Identify which cell holds the provided text, then report its [X, Y] central coordinate. 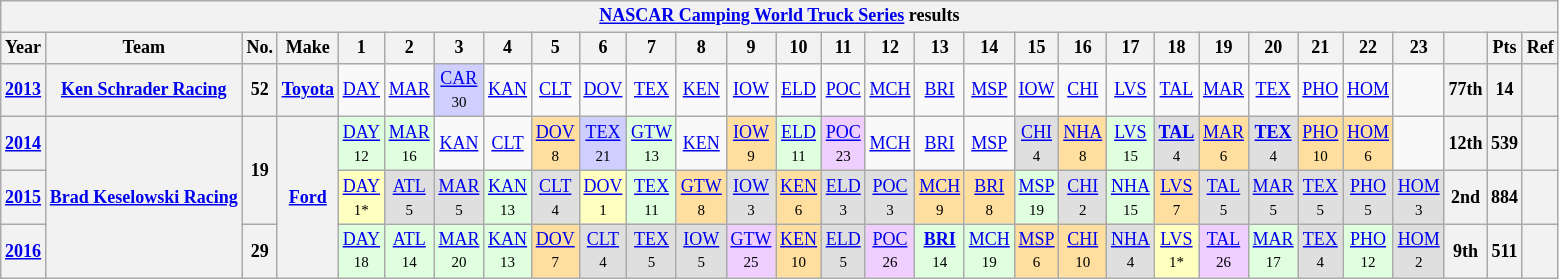
IOW5 [701, 251]
17 [1131, 48]
CHI [1083, 90]
DOV [603, 90]
PHO [1320, 90]
Pts [1505, 48]
TEX11 [652, 197]
ATL14 [409, 251]
NASCAR Camping World Truck Series results [780, 16]
Ken Schrader Racing [144, 90]
16 [1083, 48]
10 [799, 48]
8 [701, 48]
POC3 [890, 197]
12 [890, 48]
ELD [799, 90]
DAY [361, 90]
884 [1505, 197]
511 [1505, 251]
4 [508, 48]
MSP6 [1036, 251]
TAL26 [1224, 251]
ATL5 [409, 197]
KEN10 [799, 251]
HOM3 [1418, 197]
TAL4 [1176, 144]
2016 [24, 251]
5 [555, 48]
MAR20 [459, 251]
20 [1273, 48]
13 [940, 48]
Ref [1540, 48]
TEX21 [603, 144]
18 [1176, 48]
2014 [24, 144]
LVS7 [1176, 197]
LVS [1131, 90]
BRI8 [989, 197]
Team [144, 48]
KEN6 [799, 197]
NHA4 [1131, 251]
PHO12 [1368, 251]
2015 [24, 197]
GTW13 [652, 144]
2013 [24, 90]
6 [603, 48]
MAR16 [409, 144]
POC23 [843, 144]
MSP19 [1036, 197]
DAY18 [361, 251]
HOM [1368, 90]
NHA8 [1083, 144]
IOW3 [751, 197]
15 [1036, 48]
Make [308, 48]
77th [1466, 90]
CHI2 [1083, 197]
POC26 [890, 251]
3 [459, 48]
Year [24, 48]
HOM2 [1418, 251]
1 [361, 48]
POC [843, 90]
IOW9 [751, 144]
PHO5 [1368, 197]
DOV8 [555, 144]
MAR6 [1224, 144]
CAR30 [459, 90]
GTW8 [701, 197]
52 [260, 90]
CHI4 [1036, 144]
12th [1466, 144]
LVS15 [1131, 144]
7 [652, 48]
BRI14 [940, 251]
9 [751, 48]
ELD5 [843, 251]
MCH9 [940, 197]
DOV1 [603, 197]
2 [409, 48]
HOM6 [1368, 144]
539 [1505, 144]
ELD3 [843, 197]
21 [1320, 48]
11 [843, 48]
23 [1418, 48]
29 [260, 251]
TAL [1176, 90]
No. [260, 48]
MAR17 [1273, 251]
ELD11 [799, 144]
Ford [308, 198]
GTW25 [751, 251]
MCH19 [989, 251]
DAY1* [361, 197]
2nd [1466, 197]
Toyota [308, 90]
LVS1* [1176, 251]
Brad Keselowski Racing [144, 198]
22 [1368, 48]
TAL5 [1224, 197]
PHO10 [1320, 144]
9th [1466, 251]
DOV7 [555, 251]
DAY12 [361, 144]
NHA15 [1131, 197]
CHI10 [1083, 251]
